Scan for the cell matching the given text and deliver its [X, Y] coordinate at center. 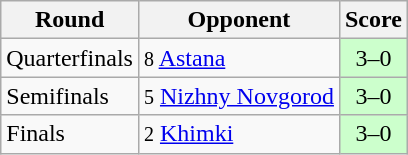
Finals [70, 134]
Score [373, 20]
Semifinals [70, 96]
8 Astana [238, 58]
Round [70, 20]
Opponent [238, 20]
2 Khimki [238, 134]
Quarterfinals [70, 58]
5 Nizhny Novgorod [238, 96]
